Locate the cell with the specified text and output its (x, y) center coordinate. 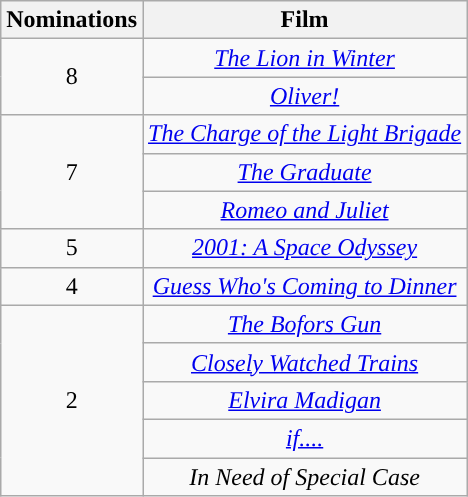
8 (72, 77)
Nominations (72, 20)
The Charge of the Light Brigade (304, 134)
The Bofors Gun (304, 324)
if.... (304, 438)
Closely Watched Trains (304, 362)
Oliver! (304, 96)
4 (72, 286)
Guess Who's Coming to Dinner (304, 286)
Romeo and Juliet (304, 210)
7 (72, 172)
The Graduate (304, 172)
Film (304, 20)
2001: A Space Odyssey (304, 248)
2 (72, 400)
Elvira Madigan (304, 400)
The Lion in Winter (304, 58)
In Need of Special Case (304, 477)
5 (72, 248)
